Detect which cell encompasses the target text, then output its [x, y] center coordinate. 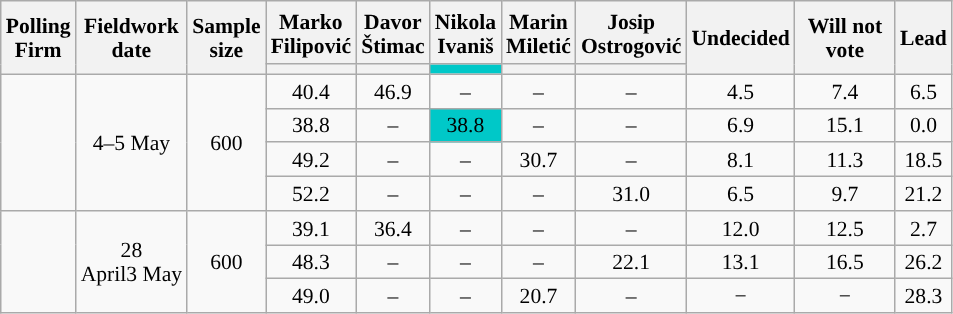
Nikola Ivaniš [466, 32]
Marin Miletić [538, 32]
Josip Ostrogović [631, 32]
9.7 [845, 194]
16.5 [845, 262]
7.4 [845, 91]
12.0 [740, 228]
48.3 [311, 262]
40.4 [311, 91]
4.5 [740, 91]
Davor Štimac [393, 32]
Marko Filipović [311, 32]
28 April3 May [132, 262]
13.1 [740, 262]
Will not vote [845, 38]
Polling Firm [38, 38]
36.4 [393, 228]
26.2 [924, 262]
11.3 [845, 160]
39.1 [311, 228]
18.5 [924, 160]
Undecided [740, 38]
28.3 [924, 296]
15.1 [845, 125]
4–5 May [132, 142]
46.9 [393, 91]
30.7 [538, 160]
49.2 [311, 160]
Fieldwork date [132, 38]
0.0 [924, 125]
52.2 [311, 194]
49.0 [311, 296]
6.9 [740, 125]
21.2 [924, 194]
8.1 [740, 160]
22.1 [631, 262]
31.0 [631, 194]
Lead [924, 38]
Sample size [226, 38]
12.5 [845, 228]
2.7 [924, 228]
20.7 [538, 296]
